Return (X, Y) of the center of cell containing provided text 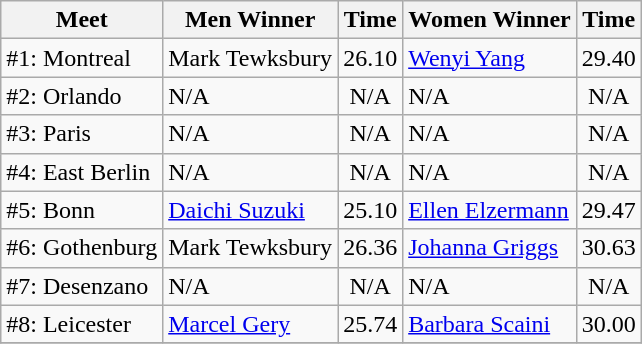
#6: Gothenburg (82, 248)
Daichi Suzuki (250, 210)
Meet (82, 20)
Johanna Griggs (490, 248)
#4: East Berlin (82, 172)
30.00 (608, 324)
25.74 (370, 324)
Men Winner (250, 20)
Women Winner (490, 20)
#8: Leicester (82, 324)
#3: Paris (82, 134)
25.10 (370, 210)
29.40 (608, 58)
#5: Bonn (82, 210)
#2: Orlando (82, 96)
29.47 (608, 210)
26.10 (370, 58)
26.36 (370, 248)
Wenyi Yang (490, 58)
Barbara Scaini (490, 324)
Ellen Elzermann (490, 210)
#1: Montreal (82, 58)
#7: Desenzano (82, 286)
30.63 (608, 248)
Marcel Gery (250, 324)
